Pinpoint the cell where the given text exists, returning its (X, Y) midpoint coordinate. 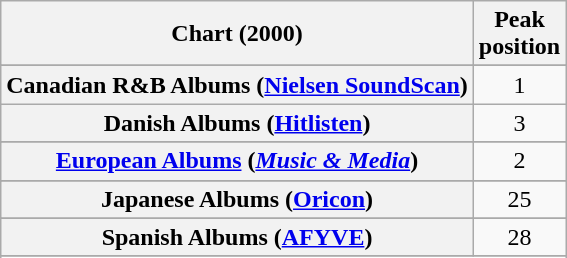
25 (519, 199)
3 (519, 123)
Japanese Albums (Oricon) (238, 199)
Danish Albums (Hitlisten) (238, 123)
Spanish Albums (AFYVE) (238, 237)
Peakposition (519, 34)
28 (519, 237)
2 (519, 161)
1 (519, 85)
Chart (2000) (238, 34)
Canadian R&B Albums (Nielsen SoundScan) (238, 85)
European Albums (Music & Media) (238, 161)
